Capture the cell that displays the provided text and extract its (X, Y) central coordinate. 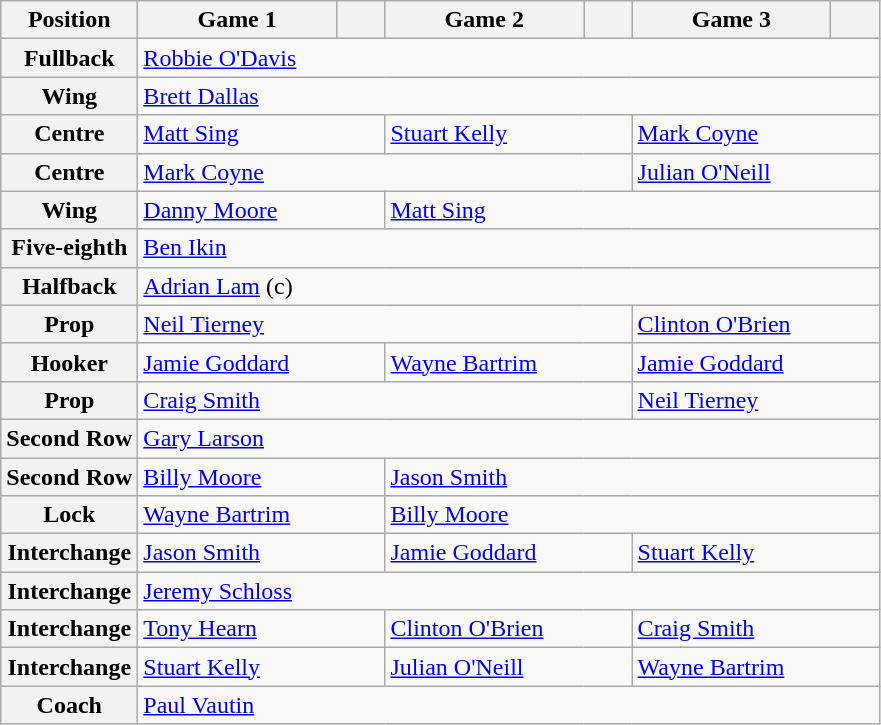
Game 1 (238, 20)
Game 3 (732, 20)
Jeremy Schloss (508, 591)
Ben Ikin (508, 248)
Danny Moore (262, 210)
Halfback (70, 286)
Fullback (70, 58)
Five-eighth (70, 248)
Paul Vautin (508, 705)
Game 2 (484, 20)
Brett Dallas (508, 96)
Lock (70, 515)
Adrian Lam (c) (508, 286)
Hooker (70, 362)
Gary Larson (508, 438)
Position (70, 20)
Robbie O'Davis (508, 58)
Coach (70, 705)
Tony Hearn (262, 629)
